Determine the [X, Y] coordinate at the center of the cell enclosing the given text.  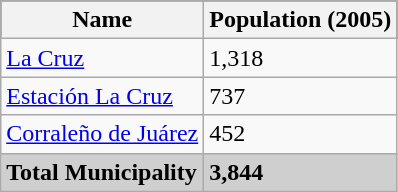
Corraleño de Juárez [102, 134]
Estación La Cruz [102, 96]
737 [300, 96]
3,844 [300, 172]
Population (2005) [300, 20]
1,318 [300, 58]
La Cruz [102, 58]
452 [300, 134]
Name [102, 20]
Total Municipality [102, 172]
